From the cell containing the given text, extract its center point as [X, Y] coordinate. 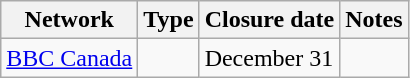
Closure date [270, 20]
BBC Canada [70, 58]
December 31 [270, 58]
Notes [374, 20]
Network [70, 20]
Type [168, 20]
